Extract the [x, y] coordinate from the center of the cell holding the provided text.  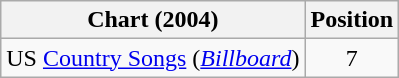
Chart (2004) [153, 20]
7 [352, 58]
US Country Songs (Billboard) [153, 58]
Position [352, 20]
